Identify which cell holds the provided text, then report its [X, Y] central coordinate. 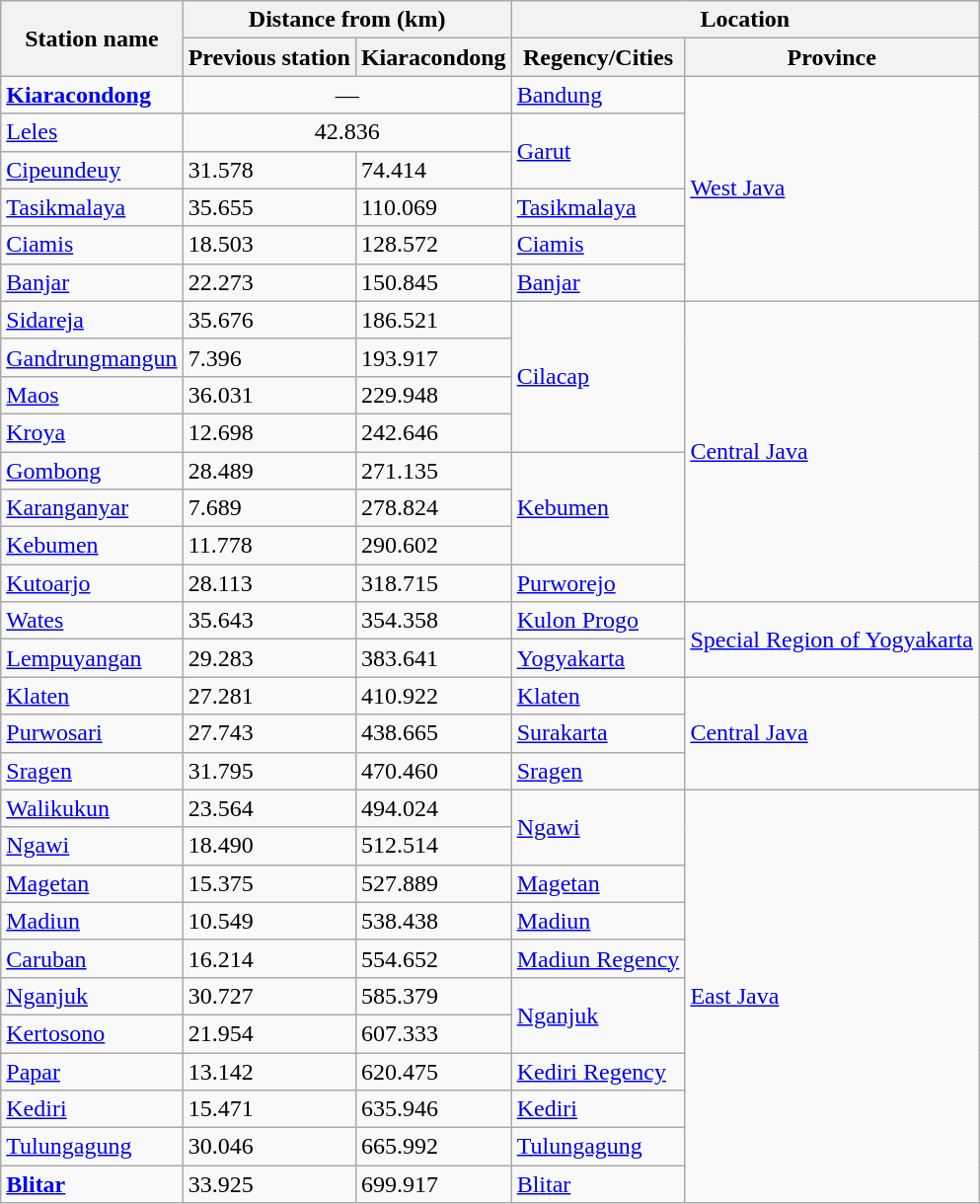
Location [744, 20]
Surakarta [598, 733]
Kroya [92, 432]
31.578 [268, 170]
186.521 [433, 320]
12.698 [268, 432]
35.643 [268, 621]
Leles [92, 132]
665.992 [433, 1147]
29.283 [268, 658]
512.514 [433, 846]
Maos [92, 395]
494.024 [433, 808]
Papar [92, 1071]
271.135 [433, 471]
Kertosono [92, 1033]
Regency/Cities [598, 57]
30.727 [268, 996]
23.564 [268, 808]
Station name [92, 38]
585.379 [433, 996]
Cilacap [598, 376]
620.475 [433, 1071]
Distance from (km) [347, 20]
11.778 [268, 546]
278.824 [433, 508]
— [347, 95]
18.503 [268, 245]
193.917 [433, 357]
554.652 [433, 958]
Bandung [598, 95]
22.273 [268, 282]
Kulon Progo [598, 621]
Previous station [268, 57]
318.715 [433, 583]
Madiun Regency [598, 958]
33.925 [268, 1184]
21.954 [268, 1033]
13.142 [268, 1071]
229.948 [433, 395]
Kediri Regency [598, 1071]
West Java [832, 188]
35.655 [268, 207]
Yogyakarta [598, 658]
16.214 [268, 958]
28.489 [268, 471]
28.113 [268, 583]
110.069 [433, 207]
635.946 [433, 1109]
42.836 [347, 132]
36.031 [268, 395]
15.375 [268, 883]
470.460 [433, 771]
Walikukun [92, 808]
527.889 [433, 883]
35.676 [268, 320]
Wates [92, 621]
Purwosari [92, 733]
7.396 [268, 357]
410.922 [433, 696]
Special Region of Yogyakarta [832, 640]
242.646 [433, 432]
East Java [832, 997]
150.845 [433, 282]
383.641 [433, 658]
Gombong [92, 471]
607.333 [433, 1033]
15.471 [268, 1109]
438.665 [433, 733]
Lempuyangan [92, 658]
Karanganyar [92, 508]
18.490 [268, 846]
74.414 [433, 170]
290.602 [433, 546]
Gandrungmangun [92, 357]
354.358 [433, 621]
30.046 [268, 1147]
699.917 [433, 1184]
Sidareja [92, 320]
10.549 [268, 921]
27.281 [268, 696]
Purworejo [598, 583]
Kutoarjo [92, 583]
538.438 [433, 921]
Cipeundeuy [92, 170]
Province [832, 57]
7.689 [268, 508]
27.743 [268, 733]
31.795 [268, 771]
128.572 [433, 245]
Caruban [92, 958]
Garut [598, 151]
